Locate the cell with the specified text and output its [x, y] center coordinate. 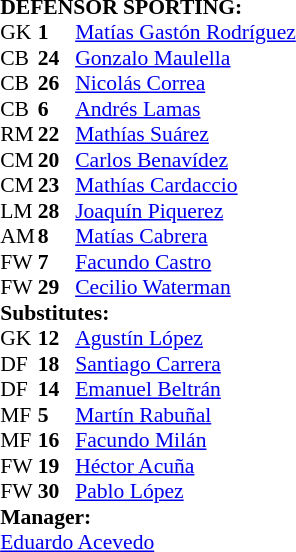
5 [57, 415]
18 [57, 364]
Facundo Castro [186, 262]
Héctor Acuña [186, 466]
7 [57, 262]
Matías Cabrera [186, 237]
24 [57, 58]
Santiago Carrera [186, 364]
Cecilio Waterman [186, 287]
Joaquín Piquerez [186, 211]
Nicolás Correa [186, 83]
LM [19, 211]
1 [57, 33]
Carlos Benavídez [186, 160]
Substitutes: [148, 313]
Andrés Lamas [186, 109]
Manager: [148, 517]
20 [57, 160]
14 [57, 389]
Mathías Suárez [186, 135]
Matías Gastón Rodríguez [186, 33]
Mathías Cardaccio [186, 185]
26 [57, 83]
Pablo López [186, 491]
19 [57, 466]
Agustín López [186, 339]
AM [19, 237]
Facundo Milán [186, 441]
Gonzalo Maulella [186, 58]
28 [57, 211]
6 [57, 109]
16 [57, 441]
23 [57, 185]
30 [57, 491]
22 [57, 135]
12 [57, 339]
Emanuel Beltrán [186, 389]
29 [57, 287]
Martín Rabuñal [186, 415]
8 [57, 237]
RM [19, 135]
